Locate the cell with the specified text and output its (X, Y) center coordinate. 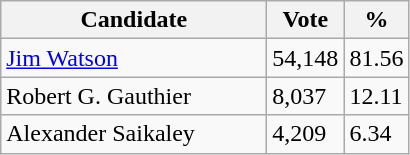
Candidate (134, 20)
81.56 (376, 58)
6.34 (376, 134)
Robert G. Gauthier (134, 96)
Alexander Saikaley (134, 134)
% (376, 20)
4,209 (306, 134)
Vote (306, 20)
Jim Watson (134, 58)
12.11 (376, 96)
8,037 (306, 96)
54,148 (306, 58)
